Return the [X, Y] coordinate for the center point of the cell that contains the specified text.  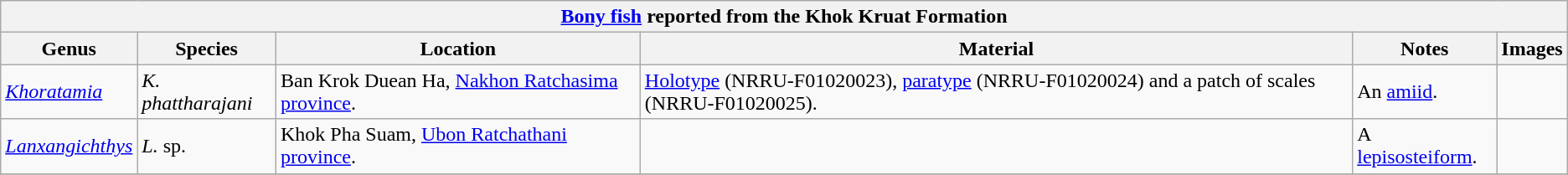
Khoratamia [69, 92]
Lanxangichthys [69, 146]
Images [1532, 49]
Ban Krok Duean Ha, Nakhon Ratchasima province. [457, 92]
Genus [69, 49]
Material [996, 49]
A lepisosteiform. [1425, 146]
Location [457, 49]
Holotype (NRRU-F01020023), paratype (NRRU-F01020024) and a patch of scales (NRRU-F01020025). [996, 92]
L. sp. [207, 146]
Bony fish reported from the Khok Kruat Formation [784, 17]
K. phattharajani [207, 92]
Notes [1425, 49]
Species [207, 49]
Khok Pha Suam, Ubon Ratchathani province. [457, 146]
An amiid. [1425, 92]
